Capture the cell that displays the provided text and extract its [x, y] central coordinate. 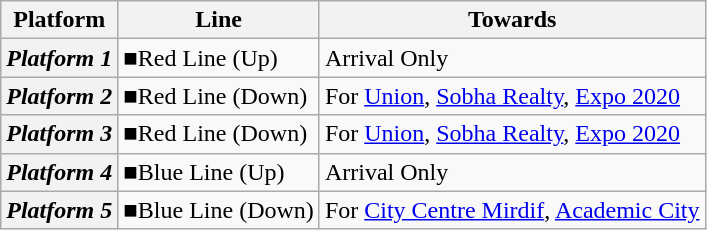
■Blue Line (Down) [219, 210]
Platform 5 [60, 210]
Towards [512, 20]
Platform 1 [60, 58]
Platform 3 [60, 134]
Platform 2 [60, 96]
Line [219, 20]
Platform [60, 20]
■Blue Line (Up) [219, 172]
For City Centre Mirdif, Academic City [512, 210]
Platform 4 [60, 172]
■Red Line (Up) [219, 58]
